Return (x, y) of the center of cell containing provided text 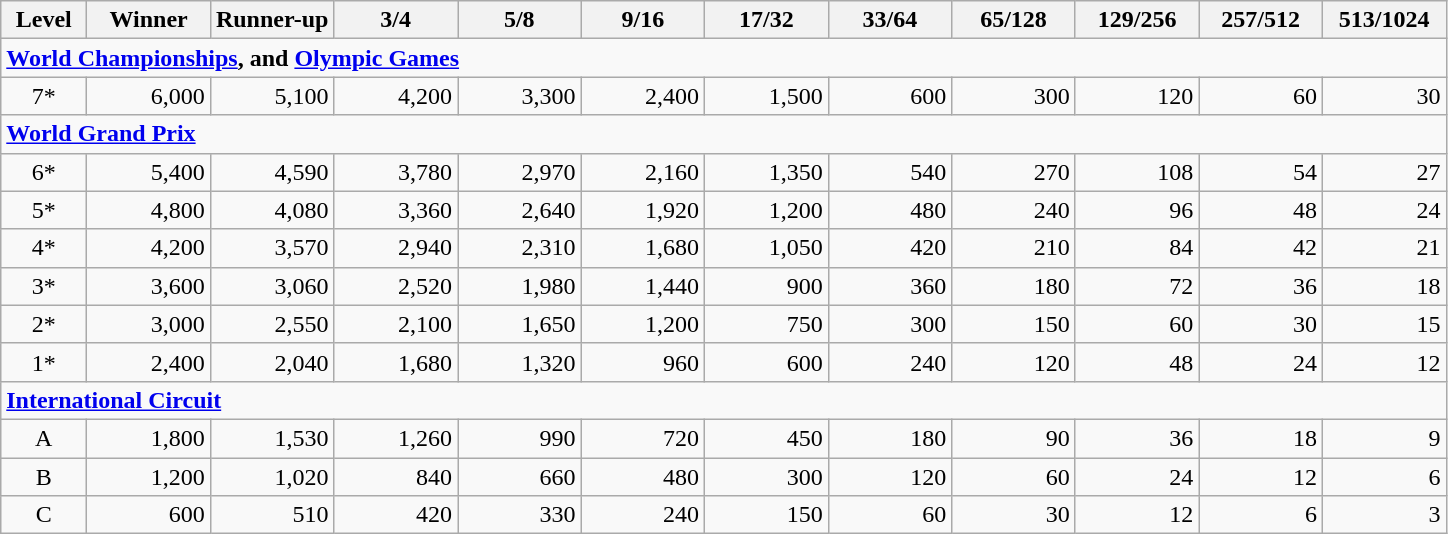
4,080 (272, 210)
129/256 (1137, 20)
Winner (149, 20)
210 (1014, 248)
3,570 (272, 248)
1,980 (520, 286)
3,000 (149, 324)
1,020 (272, 477)
World Championships, and Olympic Games (724, 58)
3/4 (396, 20)
C (44, 515)
450 (767, 438)
3,360 (396, 210)
42 (1261, 248)
9 (1384, 438)
2,640 (520, 210)
9/16 (643, 20)
1,050 (767, 248)
960 (643, 362)
840 (396, 477)
750 (767, 324)
6,000 (149, 96)
3,060 (272, 286)
International Circuit (724, 400)
Runner-up (272, 20)
1,920 (643, 210)
A (44, 438)
33/64 (890, 20)
6* (44, 172)
1,500 (767, 96)
72 (1137, 286)
2,940 (396, 248)
2,040 (272, 362)
360 (890, 286)
4,800 (149, 210)
1* (44, 362)
1,440 (643, 286)
2,550 (272, 324)
7* (44, 96)
B (44, 477)
720 (643, 438)
257/512 (1261, 20)
660 (520, 477)
900 (767, 286)
270 (1014, 172)
5,100 (272, 96)
3,300 (520, 96)
5,400 (149, 172)
5/8 (520, 20)
17/32 (767, 20)
3 (1384, 515)
1,530 (272, 438)
4,590 (272, 172)
3,780 (396, 172)
510 (272, 515)
540 (890, 172)
5* (44, 210)
1,650 (520, 324)
2,520 (396, 286)
3,600 (149, 286)
World Grand Prix (724, 134)
15 (1384, 324)
2,310 (520, 248)
2* (44, 324)
990 (520, 438)
2,970 (520, 172)
21 (1384, 248)
2,160 (643, 172)
1,800 (149, 438)
330 (520, 515)
54 (1261, 172)
1,260 (396, 438)
84 (1137, 248)
1,320 (520, 362)
4* (44, 248)
96 (1137, 210)
Level (44, 20)
90 (1014, 438)
513/1024 (1384, 20)
1,350 (767, 172)
3* (44, 286)
108 (1137, 172)
65/128 (1014, 20)
27 (1384, 172)
2,100 (396, 324)
